Determine the [x, y] coordinate at the center of the cell enclosing the given text.  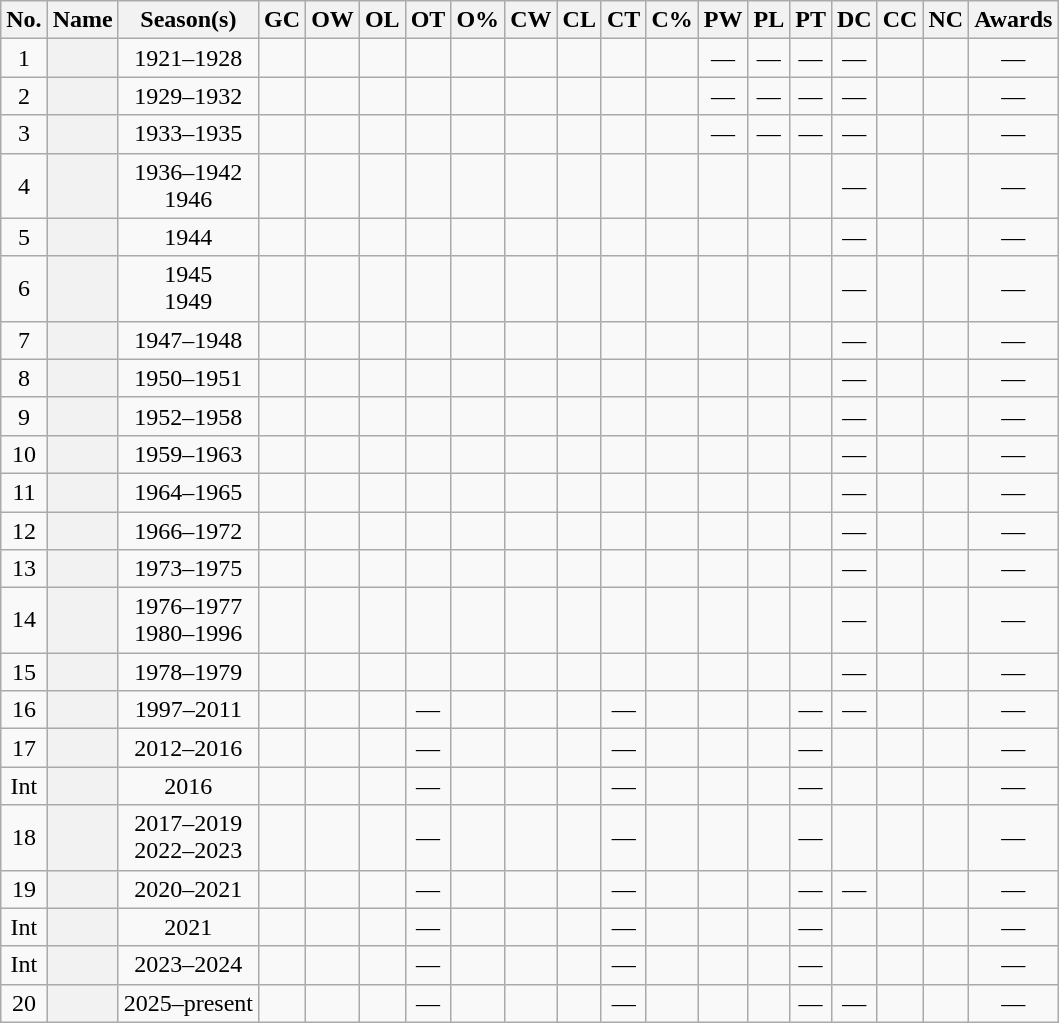
O% [478, 20]
C% [672, 20]
OW [333, 20]
PT [811, 20]
OT [428, 20]
1936–19421946 [188, 186]
NC [946, 20]
15 [24, 672]
4 [24, 186]
14 [24, 620]
1929–1932 [188, 96]
2016 [188, 786]
CT [623, 20]
1 [24, 58]
1973–1975 [188, 569]
1959–1963 [188, 454]
8 [24, 378]
Season(s) [188, 20]
7 [24, 340]
DC [854, 20]
16 [24, 710]
12 [24, 531]
CW [531, 20]
1933–1935 [188, 134]
GC [282, 20]
No. [24, 20]
1966–1972 [188, 531]
20 [24, 1003]
1944 [188, 237]
1978–1979 [188, 672]
9 [24, 416]
18 [24, 838]
2023–2024 [188, 965]
1952–1958 [188, 416]
Name [82, 20]
13 [24, 569]
2 [24, 96]
PL [769, 20]
2025–present [188, 1003]
1921–1928 [188, 58]
PW [723, 20]
1947–1948 [188, 340]
19 [24, 889]
2017–20192022–2023 [188, 838]
6 [24, 288]
1964–1965 [188, 492]
17 [24, 748]
CL [579, 20]
2020–2021 [188, 889]
1950–1951 [188, 378]
OL [382, 20]
10 [24, 454]
5 [24, 237]
2021 [188, 927]
CC [900, 20]
11 [24, 492]
3 [24, 134]
1997–2011 [188, 710]
1976–19771980–1996 [188, 620]
2012–2016 [188, 748]
Awards [1014, 20]
19451949 [188, 288]
